Scan for the cell matching the given text and deliver its (x, y) coordinate at center. 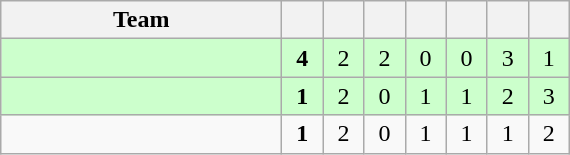
4 (302, 58)
Team (142, 20)
